Return (x, y) of the center of cell containing provided text 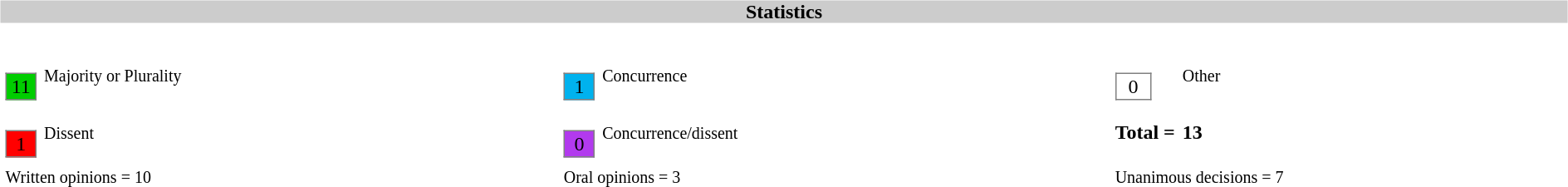
Dissent (301, 132)
Total = (1145, 132)
Majority or Plurality (301, 76)
13 (1373, 132)
Statistics (784, 12)
Concurrence/dissent (855, 132)
Other (1373, 76)
Concurrence (855, 76)
